Identify which cell holds the provided text, then report its [x, y] central coordinate. 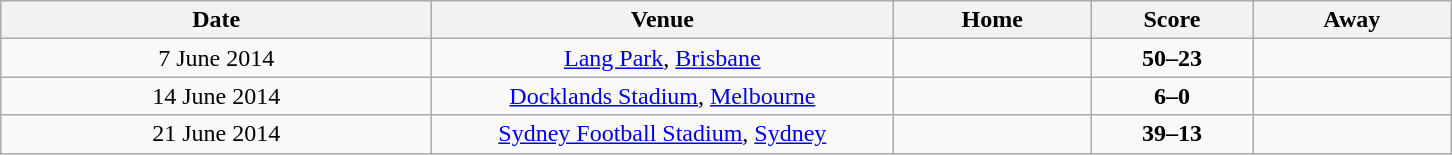
Docklands Stadium, Melbourne [662, 96]
Venue [662, 20]
14 June 2014 [216, 96]
39–13 [1172, 134]
7 June 2014 [216, 58]
Score [1172, 20]
50–23 [1172, 58]
Date [216, 20]
Home [992, 20]
Lang Park, Brisbane [662, 58]
Away [1352, 20]
21 June 2014 [216, 134]
Sydney Football Stadium, Sydney [662, 134]
6–0 [1172, 96]
